Scan for the cell matching the given text and deliver its (X, Y) coordinate at center. 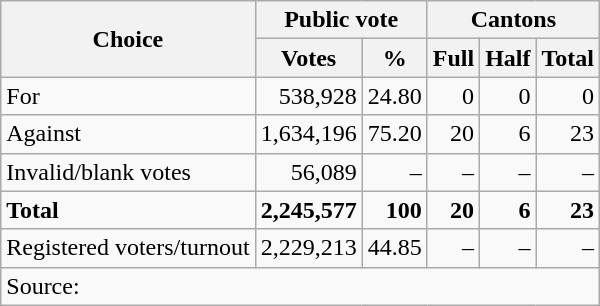
Choice (128, 39)
2,229,213 (308, 248)
Registered voters/turnout (128, 248)
2,245,577 (308, 210)
Public vote (341, 20)
100 (394, 210)
Full (453, 58)
538,928 (308, 96)
75.20 (394, 134)
Against (128, 134)
Cantons (513, 20)
1,634,196 (308, 134)
56,089 (308, 172)
Half (508, 58)
Invalid/blank votes (128, 172)
Source: (300, 286)
44.85 (394, 248)
Votes (308, 58)
% (394, 58)
24.80 (394, 96)
For (128, 96)
